Capture the cell that displays the provided text and extract its (X, Y) central coordinate. 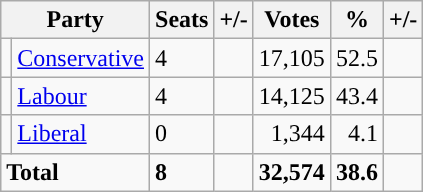
32,574 (292, 172)
43.4 (356, 96)
Liberal (81, 134)
Votes (292, 20)
8 (182, 172)
4.1 (356, 134)
Conservative (81, 58)
Party (76, 20)
0 (182, 134)
Labour (81, 96)
% (356, 20)
Seats (182, 20)
38.6 (356, 172)
52.5 (356, 58)
Total (76, 172)
1,344 (292, 134)
17,105 (292, 58)
14,125 (292, 96)
